Identify which cell holds the provided text, then report its (X, Y) central coordinate. 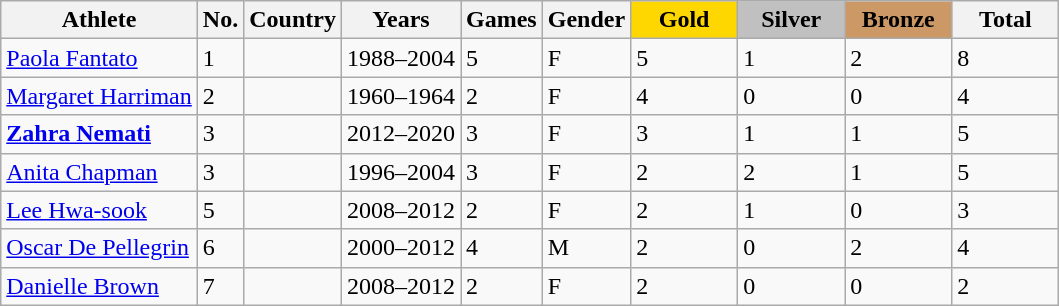
Oscar De Pellegrin (100, 248)
2000–2012 (400, 248)
Paola Fantato (100, 58)
6 (220, 248)
7 (220, 286)
Silver (792, 20)
8 (1006, 58)
Years (400, 20)
Bronze (898, 20)
Danielle Brown (100, 286)
Anita Chapman (100, 172)
Gender (586, 20)
Gold (684, 20)
1996–2004 (400, 172)
No. (220, 20)
M (586, 248)
Total (1006, 20)
Games (501, 20)
Zahra Nemati (100, 134)
Athlete (100, 20)
2012–2020 (400, 134)
1960–1964 (400, 96)
Lee Hwa-sook (100, 210)
Country (293, 20)
1988–2004 (400, 58)
Margaret Harriman (100, 96)
